Determine the (X, Y) coordinate at the center of the cell enclosing the given text.  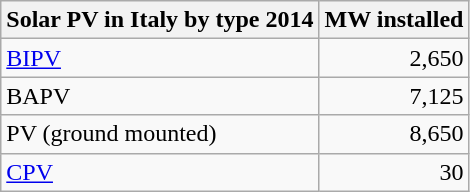
7,125 (394, 96)
CPV (160, 172)
BIPV (160, 58)
BAPV (160, 96)
MW installed (394, 20)
30 (394, 172)
PV (ground mounted) (160, 134)
2,650 (394, 58)
Solar PV in Italy by type 2014 (160, 20)
8,650 (394, 134)
